Return (X, Y) of the center of cell containing provided text 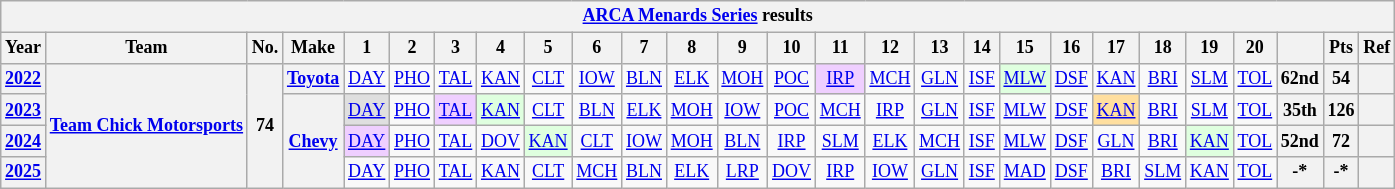
Make (314, 48)
19 (1210, 48)
2022 (24, 78)
2 (412, 48)
18 (1163, 48)
2023 (24, 110)
No. (264, 48)
13 (940, 48)
1 (367, 48)
Toyota (314, 78)
2025 (24, 172)
16 (1071, 48)
MAD (1024, 172)
4 (501, 48)
12 (890, 48)
11 (840, 48)
54 (1341, 78)
Team Chick Motorsports (146, 126)
Pts (1341, 48)
3 (455, 48)
20 (1254, 48)
15 (1024, 48)
6 (597, 48)
72 (1341, 140)
Team (146, 48)
LRP (742, 172)
8 (692, 48)
14 (982, 48)
2024 (24, 140)
ARCA Menards Series results (698, 16)
126 (1341, 110)
Chevy (314, 141)
Ref (1377, 48)
74 (264, 126)
Year (24, 48)
10 (792, 48)
9 (742, 48)
52nd (1300, 140)
17 (1116, 48)
5 (548, 48)
35th (1300, 110)
7 (644, 48)
62nd (1300, 78)
